Find where the given text appears and provide that cell's center as (X, Y) coordinate. 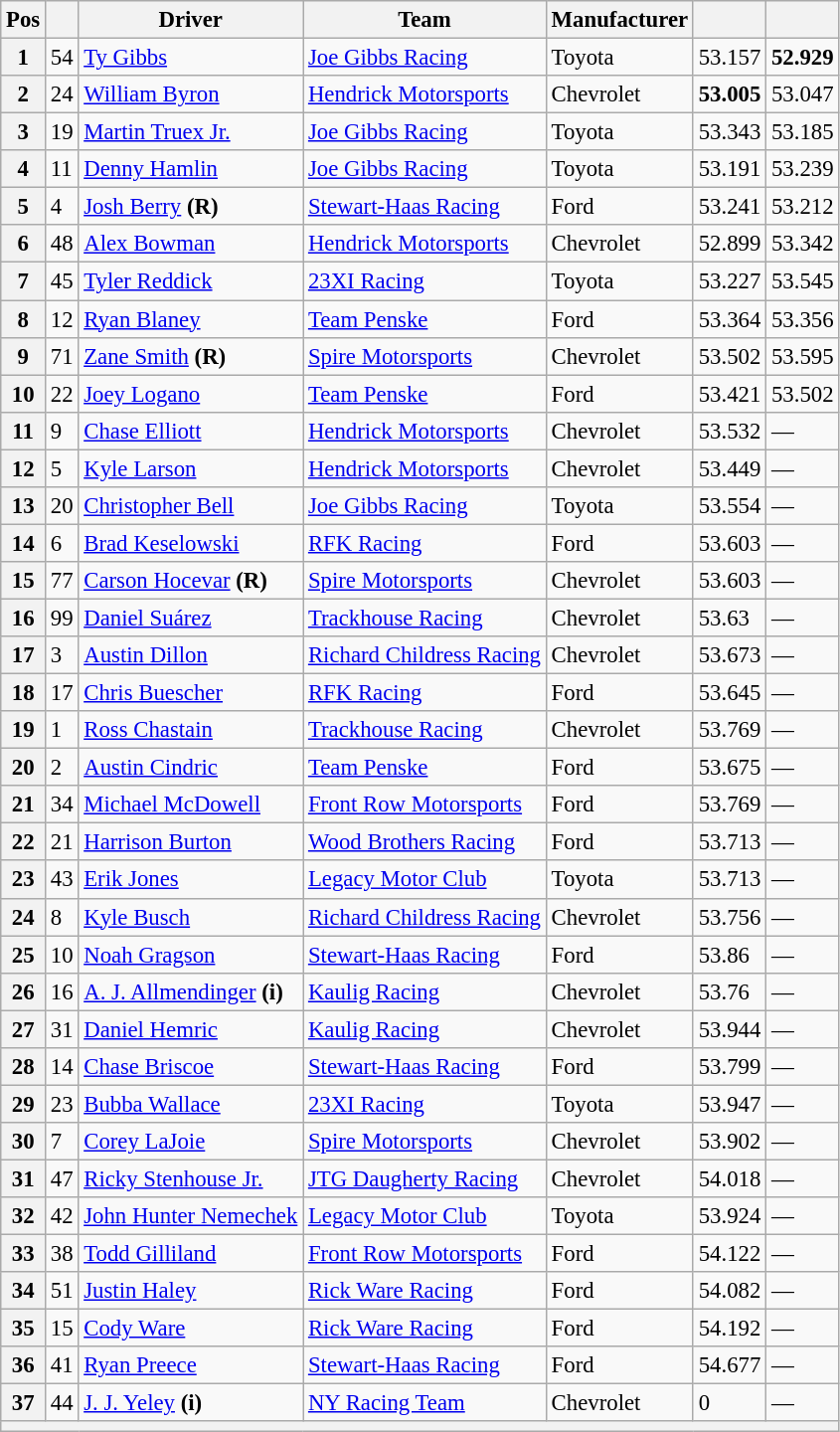
53.902 (730, 1142)
54.122 (730, 1254)
Todd Gilliland (191, 1254)
53.675 (730, 768)
Michael McDowell (191, 805)
53.239 (803, 169)
Daniel Hemric (191, 1029)
38 (62, 1254)
Justin Haley (191, 1291)
Ryan Preece (191, 1365)
53.449 (730, 468)
Alex Bowman (191, 244)
Chris Buescher (191, 693)
52.899 (730, 244)
Zane Smith (R) (191, 356)
52.929 (803, 58)
99 (62, 618)
48 (62, 244)
53.227 (730, 281)
29 (24, 1104)
53.554 (730, 506)
A. J. Allmendinger (i) (191, 991)
53.545 (803, 281)
Manufacturer (619, 20)
Bubba Wallace (191, 1104)
45 (62, 281)
Brad Keselowski (191, 543)
53.595 (803, 356)
53.756 (730, 917)
Tyler Reddick (191, 281)
53.191 (730, 169)
43 (62, 880)
Kyle Busch (191, 917)
42 (62, 1216)
13 (24, 506)
Ross Chastain (191, 730)
53.212 (803, 207)
47 (62, 1178)
53.241 (730, 207)
53.532 (730, 431)
Noah Gragson (191, 955)
53.944 (730, 1029)
36 (24, 1365)
53.76 (730, 991)
25 (24, 955)
37 (24, 1403)
Ricky Stenhouse Jr. (191, 1178)
Daniel Suárez (191, 618)
54 (62, 58)
NY Racing Team (425, 1403)
Denny Hamlin (191, 169)
28 (24, 1067)
26 (24, 991)
41 (62, 1365)
77 (62, 581)
33 (24, 1254)
53.63 (730, 618)
Carson Hocevar (R) (191, 581)
Erik Jones (191, 880)
Cody Ware (191, 1329)
Austin Cindric (191, 768)
0 (730, 1403)
53.364 (730, 319)
Chase Briscoe (191, 1067)
53.047 (803, 94)
John Hunter Nemechek (191, 1216)
54.192 (730, 1329)
18 (24, 693)
32 (24, 1216)
J. J. Yeley (i) (191, 1403)
53.673 (730, 655)
53.343 (730, 132)
44 (62, 1403)
Martin Truex Jr. (191, 132)
Chase Elliott (191, 431)
53.185 (803, 132)
William Byron (191, 94)
53.86 (730, 955)
35 (24, 1329)
Josh Berry (R) (191, 207)
Harrison Burton (191, 842)
Team (425, 20)
54.018 (730, 1178)
Kyle Larson (191, 468)
53.645 (730, 693)
Corey LaJoie (191, 1142)
Ryan Blaney (191, 319)
54.082 (730, 1291)
Ty Gibbs (191, 58)
Driver (191, 20)
53.157 (730, 58)
53.799 (730, 1067)
53.924 (730, 1216)
53.947 (730, 1104)
53.005 (730, 94)
71 (62, 356)
Austin Dillon (191, 655)
54.677 (730, 1365)
51 (62, 1291)
27 (24, 1029)
Wood Brothers Racing (425, 842)
JTG Daugherty Racing (425, 1178)
53.421 (730, 394)
Joey Logano (191, 394)
Christopher Bell (191, 506)
Pos (24, 20)
30 (24, 1142)
53.342 (803, 244)
53.356 (803, 319)
